Identify which cell holds the provided text, then report its [x, y] central coordinate. 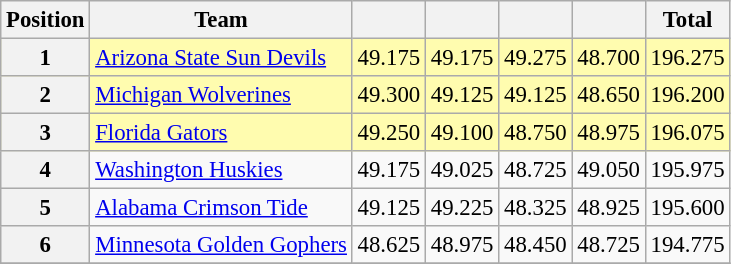
49.275 [536, 58]
3 [46, 133]
5 [46, 208]
48.325 [536, 208]
2 [46, 95]
Alabama Crimson Tide [221, 208]
Team [221, 20]
49.225 [462, 208]
48.450 [536, 245]
49.025 [462, 170]
Position [46, 20]
48.925 [608, 208]
196.200 [688, 95]
Arizona State Sun Devils [221, 58]
49.300 [388, 95]
195.975 [688, 170]
195.600 [688, 208]
48.700 [608, 58]
Minnesota Golden Gophers [221, 245]
194.775 [688, 245]
Florida Gators [221, 133]
Michigan Wolverines [221, 95]
Total [688, 20]
196.275 [688, 58]
1 [46, 58]
49.100 [462, 133]
48.625 [388, 245]
196.075 [688, 133]
4 [46, 170]
Washington Huskies [221, 170]
49.050 [608, 170]
48.750 [536, 133]
6 [46, 245]
49.250 [388, 133]
48.650 [608, 95]
